For the text-containing cell, return its midpoint in [x, y] coordinate format. 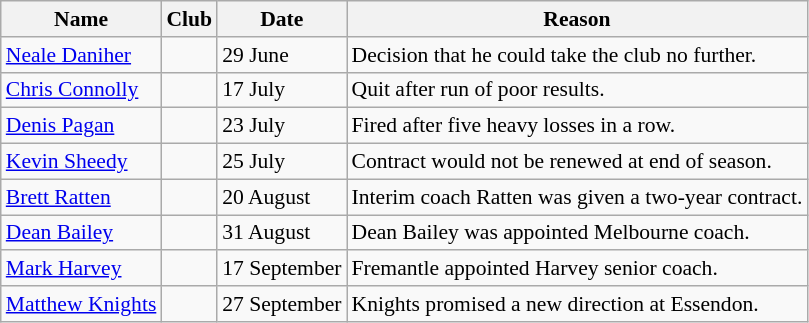
17 July [282, 90]
Knights promised a new direction at Essendon. [578, 304]
Dean Bailey was appointed Melbourne coach. [578, 233]
Quit after run of poor results. [578, 90]
Club [189, 19]
Decision that he could take the club no further. [578, 55]
Matthew Knights [82, 304]
27 September [282, 304]
Mark Harvey [82, 269]
17 September [282, 269]
29 June [282, 55]
Fired after five heavy losses in a row. [578, 126]
Chris Connolly [82, 90]
Denis Pagan [82, 126]
31 August [282, 233]
Kevin Sheedy [82, 162]
Fremantle appointed Harvey senior coach. [578, 269]
20 August [282, 197]
25 July [282, 162]
23 July [282, 126]
Brett Ratten [82, 197]
Reason [578, 19]
Neale Daniher [82, 55]
Contract would not be renewed at end of season. [578, 162]
Dean Bailey [82, 233]
Date [282, 19]
Interim coach Ratten was given a two-year contract. [578, 197]
Name [82, 19]
